Identify which cell holds the provided text, then report its (X, Y) central coordinate. 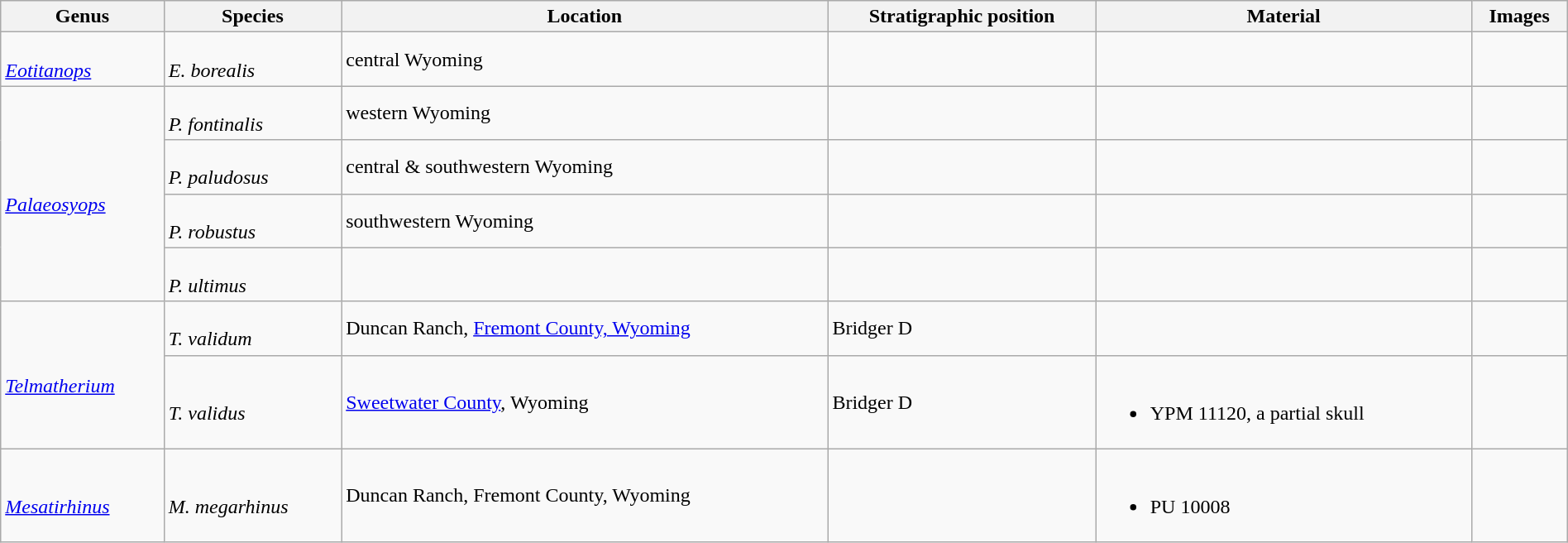
E. borealis (253, 60)
Genus (83, 17)
Material (1284, 17)
Telmatherium (83, 375)
Images (1519, 17)
Sweetwater County, Wyoming (585, 402)
Mesatirhinus (83, 495)
central Wyoming (585, 60)
southwestern Wyoming (585, 220)
PU 10008 (1284, 495)
P. fontinalis (253, 113)
Eotitanops (83, 60)
Location (585, 17)
YPM 11120, a partial skull (1284, 402)
P. ultimus (253, 275)
Palaeosyops (83, 194)
Species (253, 17)
Stratigraphic position (962, 17)
central & southwestern Wyoming (585, 167)
M. megarhinus (253, 495)
T. validus (253, 402)
T. validum (253, 328)
P. paludosus (253, 167)
western Wyoming (585, 113)
P. robustus (253, 220)
